Detect which cell encompasses the target text, then output its [X, Y] center coordinate. 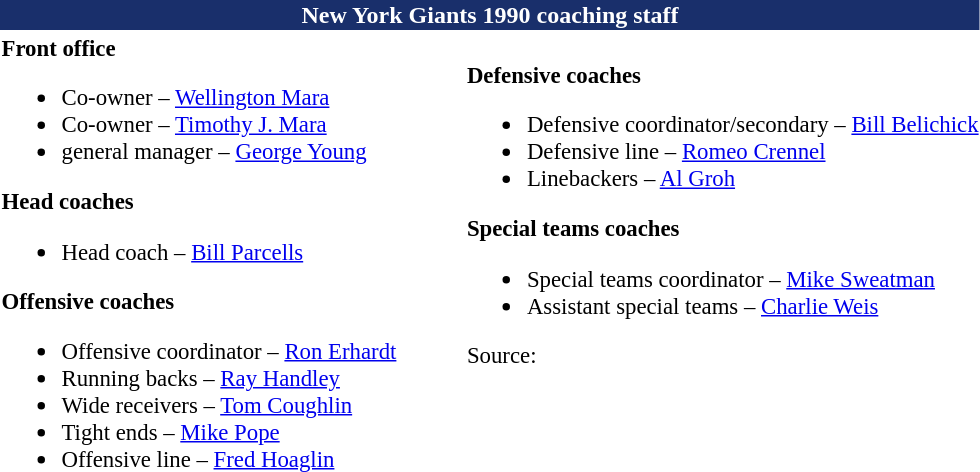
New York Giants 1990 coaching staff [490, 15]
